Extract the [x, y] coordinate from the center of the cell holding the provided text.  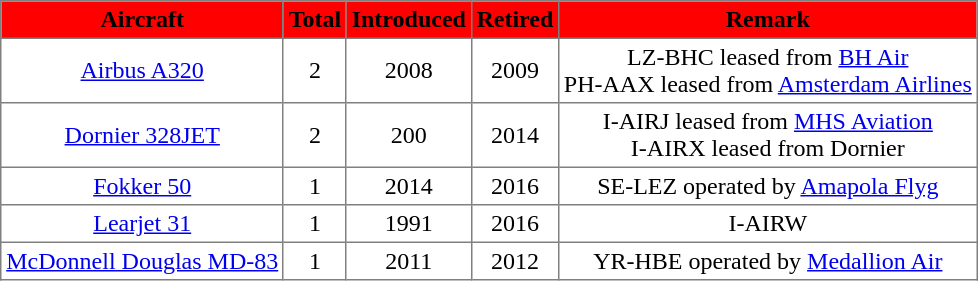
I-AIRW [768, 224]
LZ-BHC leased from BH AirPH-AAX leased from Amsterdam Airlines [768, 70]
Dornier 328JET [142, 135]
Remark [768, 20]
McDonnell Douglas MD-83 [142, 261]
Introduced [408, 20]
YR-HBE operated by Medallion Air [768, 261]
Fokker 50 [142, 186]
I-AIRJ leased from MHS AviationI-AIRX leased from Dornier [768, 135]
Learjet 31 [142, 224]
2012 [514, 261]
2009 [514, 70]
1991 [408, 224]
200 [408, 135]
2008 [408, 70]
SE-LEZ operated by Amapola Flyg [768, 186]
2011 [408, 261]
Total [314, 20]
Aircraft [142, 20]
Airbus A320 [142, 70]
Retired [514, 20]
